Return (x, y) of the center of cell containing provided text 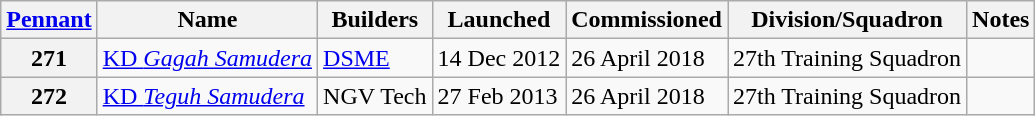
Builders (375, 20)
Pennant (49, 20)
27 Feb 2013 (499, 96)
DSME (375, 58)
NGV Tech (375, 96)
271 (49, 58)
Division/Squadron (848, 20)
KD Gagah Samudera (207, 58)
Notes (1001, 20)
Name (207, 20)
Commissioned (647, 20)
14 Dec 2012 (499, 58)
Launched (499, 20)
272 (49, 96)
KD Teguh Samudera (207, 96)
